Determine the [X, Y] coordinate at the center of the cell enclosing the given text.  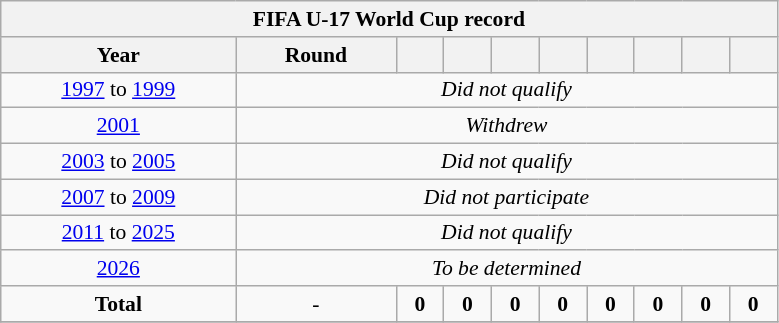
Did not participate [506, 197]
2026 [118, 269]
FIFA U-17 World Cup record [389, 19]
Round [316, 55]
1997 to 1999 [118, 90]
Year [118, 55]
- [316, 304]
2001 [118, 126]
Withdrew [506, 126]
Total [118, 304]
2003 to 2005 [118, 162]
To be determined [506, 269]
2007 to 2009 [118, 197]
2011 to 2025 [118, 233]
